For the text-containing cell, return its midpoint in [x, y] coordinate format. 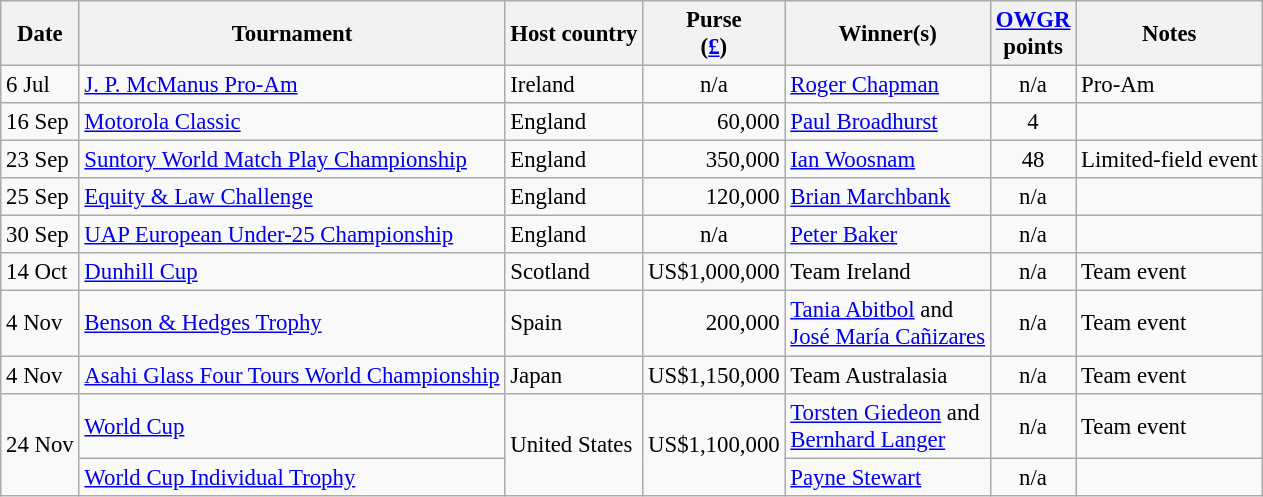
Ian Woosnam [888, 160]
World Cup [292, 426]
30 Sep [40, 235]
Brian Marchbank [888, 197]
Pro-Am [1170, 85]
200,000 [714, 324]
US$1,100,000 [714, 444]
Winner(s) [888, 34]
US$1,000,000 [714, 273]
Spain [574, 324]
48 [1032, 160]
UAP European Under-25 Championship [292, 235]
Asahi Glass Four Tours World Championship [292, 375]
14 Oct [40, 273]
Suntory World Match Play Championship [292, 160]
Japan [574, 375]
120,000 [714, 197]
24 Nov [40, 444]
4 [1032, 122]
25 Sep [40, 197]
Scotland [574, 273]
Benson & Hedges Trophy [292, 324]
6 Jul [40, 85]
J. P. McManus Pro-Am [292, 85]
Payne Stewart [888, 477]
23 Sep [40, 160]
Ireland [574, 85]
Purse(£) [714, 34]
Tournament [292, 34]
Dunhill Cup [292, 273]
US$1,150,000 [714, 375]
Torsten Giedeon and Bernhard Langer [888, 426]
Equity & Law Challenge [292, 197]
Roger Chapman [888, 85]
Team Ireland [888, 273]
World Cup Individual Trophy [292, 477]
Peter Baker [888, 235]
350,000 [714, 160]
United States [574, 444]
Host country [574, 34]
60,000 [714, 122]
Limited-field event [1170, 160]
Notes [1170, 34]
Motorola Classic [292, 122]
OWGRpoints [1032, 34]
Paul Broadhurst [888, 122]
Date [40, 34]
16 Sep [40, 122]
Tania Abitbol and José María Cañizares [888, 324]
Team Australasia [888, 375]
